Identify which cell holds the provided text, then report its (x, y) central coordinate. 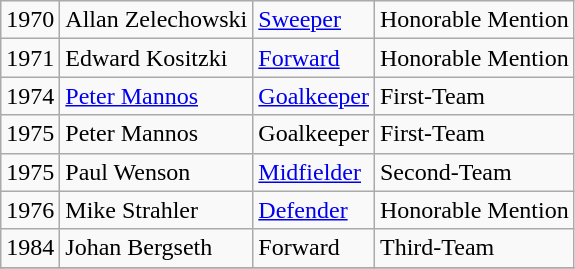
Third-Team (474, 248)
1970 (30, 20)
Second-Team (474, 172)
1974 (30, 96)
Edward Kositzki (156, 58)
Mike Strahler (156, 210)
1976 (30, 210)
Defender (314, 210)
1984 (30, 248)
Sweeper (314, 20)
Allan Zelechowski (156, 20)
Midfielder (314, 172)
1971 (30, 58)
Paul Wenson (156, 172)
Johan Bergseth (156, 248)
